Pinpoint the cell where the given text exists, returning its (X, Y) midpoint coordinate. 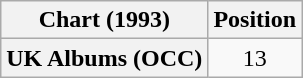
Chart (1993) (104, 20)
13 (255, 58)
Position (255, 20)
UK Albums (OCC) (104, 58)
